From the cell containing the given text, extract its center point as [x, y] coordinate. 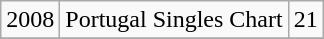
21 [306, 20]
Portugal Singles Chart [174, 20]
2008 [30, 20]
